Identify which cell holds the provided text, then report its [X, Y] central coordinate. 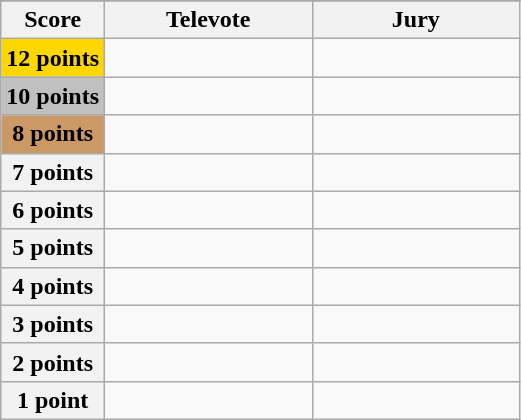
Televote [209, 20]
1 point [53, 400]
7 points [53, 172]
6 points [53, 210]
3 points [53, 324]
8 points [53, 134]
10 points [53, 96]
12 points [53, 58]
5 points [53, 248]
Score [53, 20]
2 points [53, 362]
4 points [53, 286]
Jury [416, 20]
